Return [X, Y] of the center of cell containing provided text 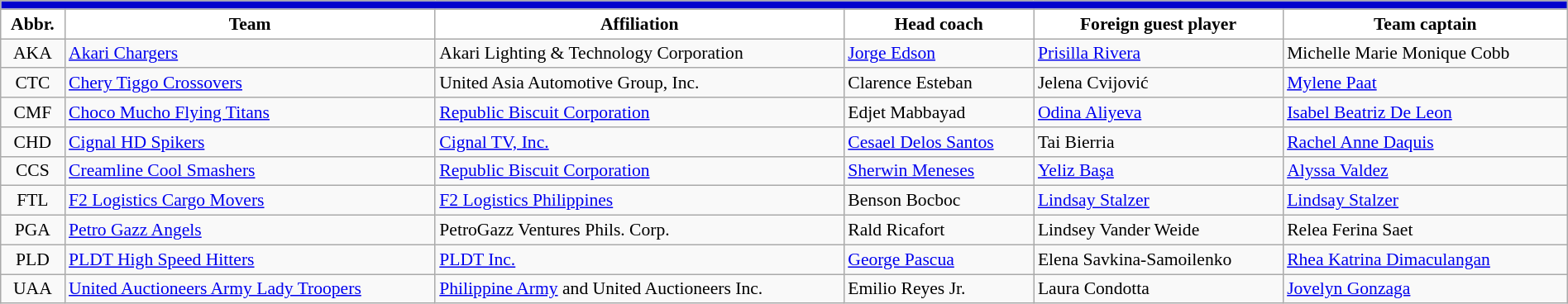
Choco Mucho Flying Titans [250, 112]
Elena Savkina-Samoilenko [1158, 259]
PetroGazz Ventures Phils. Corp. [639, 230]
Benson Bocboc [939, 201]
United Auctioneers Army Lady Troopers [250, 289]
Rhea Katrina Dimaculangan [1425, 259]
Michelle Marie Monique Cobb [1425, 54]
PLDT High Speed Hitters [250, 259]
PLDT Inc. [639, 259]
Cignal HD Spikers [250, 142]
CHD [33, 142]
Edjet Mabbayad [939, 112]
Clarence Esteban [939, 83]
CCS [33, 171]
Foreign guest player [1158, 24]
Abbr. [33, 24]
Chery Tiggo Crossovers [250, 83]
Cesael Delos Santos [939, 142]
Akari Chargers [250, 54]
United Asia Automotive Group, Inc. [639, 83]
Petro Gazz Angels [250, 230]
AKA [33, 54]
Philippine Army and United Auctioneers Inc. [639, 289]
Yeliz Başa [1158, 171]
Odina Aliyeva [1158, 112]
Akari Lighting & Technology Corporation [639, 54]
Rald Ricafort [939, 230]
Tai Bierria [1158, 142]
F2 Logistics Cargo Movers [250, 201]
Isabel Beatriz De Leon [1425, 112]
FTL [33, 201]
Alyssa Valdez [1425, 171]
F2 Logistics Philippines [639, 201]
Head coach [939, 24]
Creamline Cool Smashers [250, 171]
Prisilla Rivera [1158, 54]
Rachel Anne Daquis [1425, 142]
Mylene Paat [1425, 83]
Sherwin Meneses [939, 171]
Emilio Reyes Jr. [939, 289]
Team [250, 24]
Affiliation [639, 24]
PGA [33, 230]
Jovelyn Gonzaga [1425, 289]
PLD [33, 259]
Relea Ferina Saet [1425, 230]
George Pascua [939, 259]
Laura Condotta [1158, 289]
Lindsey Vander Weide [1158, 230]
CMF [33, 112]
Cignal TV, Inc. [639, 142]
CTC [33, 83]
Jorge Edson [939, 54]
UAA [33, 289]
Jelena Cvijović [1158, 83]
Team captain [1425, 24]
